Extract the (x, y) coordinate from the center of the cell holding the provided text.  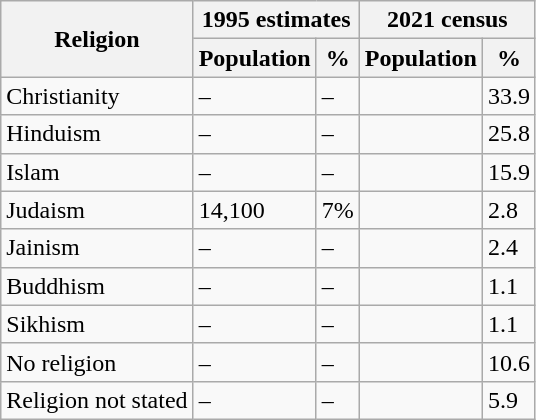
33.9 (508, 96)
Sikhism (97, 324)
Religion not stated (97, 400)
Christianity (97, 96)
7% (338, 210)
1995 estimates (276, 20)
Judaism (97, 210)
25.8 (508, 134)
2.8 (508, 210)
14,100 (254, 210)
2021 census (447, 20)
No religion (97, 362)
15.9 (508, 172)
Jainism (97, 248)
5.9 (508, 400)
Hinduism (97, 134)
Religion (97, 39)
10.6 (508, 362)
Islam (97, 172)
2.4 (508, 248)
Buddhism (97, 286)
